Determine the [x, y] coordinate at the center of the cell enclosing the given text.  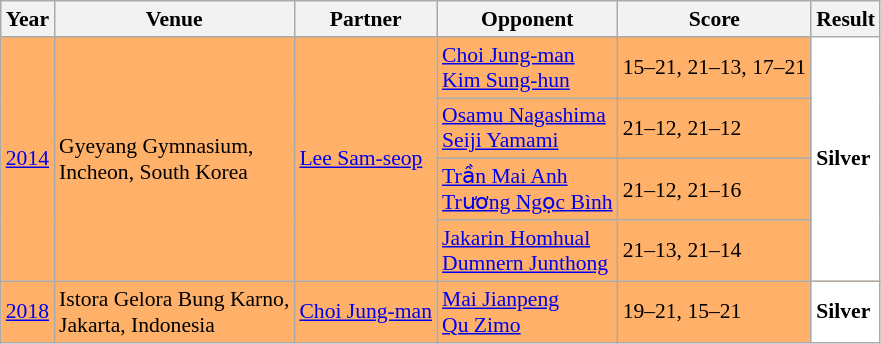
21–12, 21–16 [715, 190]
Choi Jung-man [366, 312]
Choi Jung-man Kim Sung-hun [528, 68]
15–21, 21–13, 17–21 [715, 68]
19–21, 15–21 [715, 312]
21–13, 21–14 [715, 250]
Gyeyang Gymnasium,Incheon, South Korea [174, 159]
Lee Sam-seop [366, 159]
Trần Mai Anh Trương Ngọc Bình [528, 190]
Year [28, 19]
Venue [174, 19]
2018 [28, 312]
Jakarin Homhual Dumnern Junthong [528, 250]
21–12, 21–12 [715, 128]
Result [846, 19]
Opponent [528, 19]
Score [715, 19]
Partner [366, 19]
Mai Jianpeng Qu Zimo [528, 312]
Istora Gelora Bung Karno,Jakarta, Indonesia [174, 312]
2014 [28, 159]
Osamu Nagashima Seiji Yamami [528, 128]
